Extract the [x, y] coordinate from the center of the cell holding the provided text.  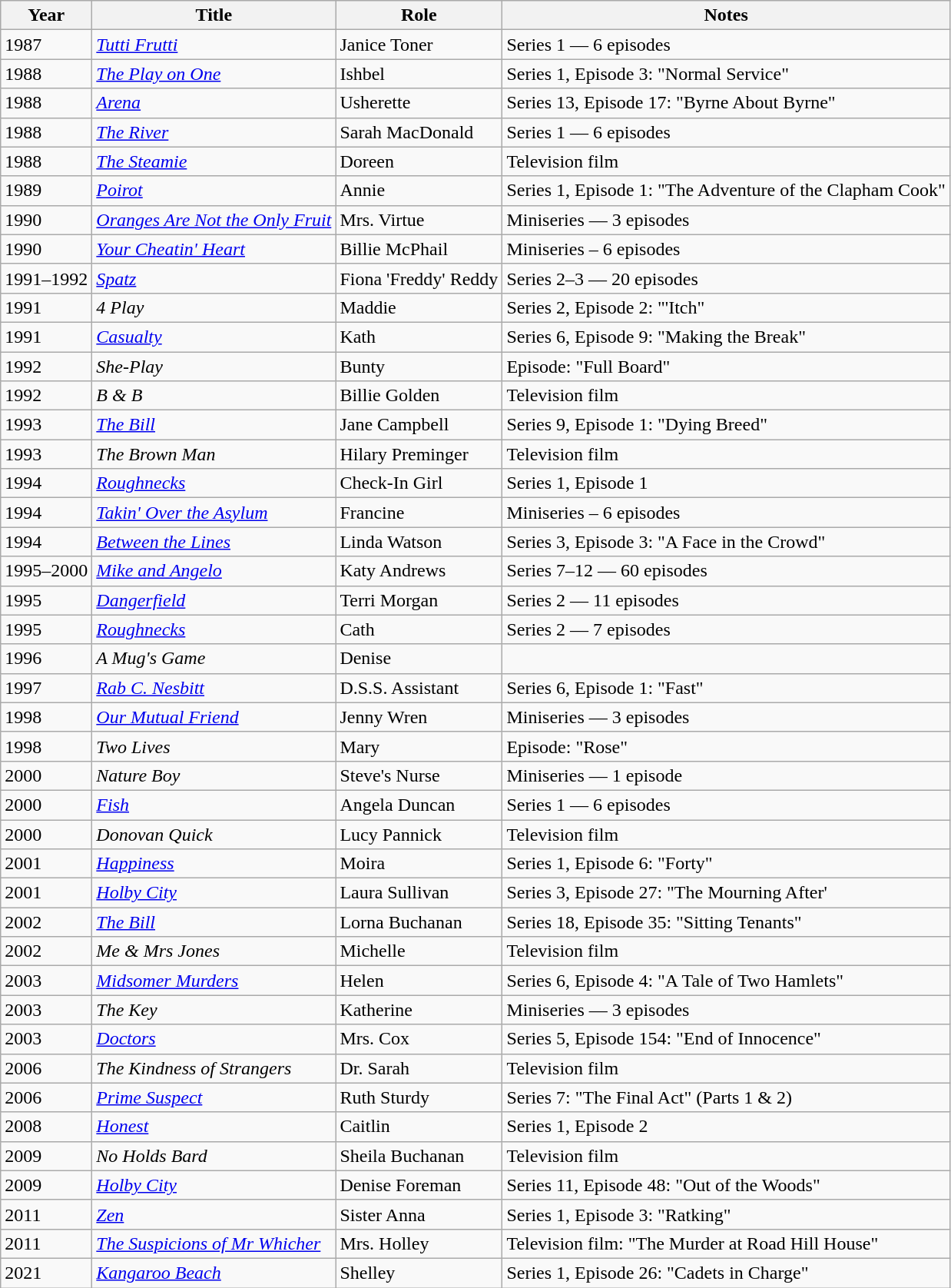
Dangerfield [214, 600]
Title [214, 15]
Donovan Quick [214, 834]
The Suspicions of Mr Whicher [214, 1243]
D.S.S. Assistant [419, 688]
She-Play [214, 367]
Ruth Sturdy [419, 1097]
Lucy Pannick [419, 834]
Series 2, Episode 2: "'Itch" [727, 307]
Maddie [419, 307]
Series 1, Episode 1: "The Adventure of the Clapham Cook" [727, 191]
Our Mutual Friend [214, 717]
Takin' Over the Asylum [214, 513]
Doreen [419, 161]
Michelle [419, 951]
Mrs. Virtue [419, 220]
Cath [419, 629]
Sister Anna [419, 1214]
Series 1, Episode 3: "Normal Service" [727, 74]
1997 [46, 688]
Series 1, Episode 2 [727, 1127]
Oranges Are Not the Only Fruit [214, 220]
Series 3, Episode 27: "The Mourning After' [727, 893]
The Brown Man [214, 454]
Tutti Frutti [214, 45]
B & B [214, 396]
Nature Boy [214, 775]
Spatz [214, 278]
Prime Suspect [214, 1097]
Caitlin [419, 1127]
1989 [46, 191]
1987 [46, 45]
Billie McPhail [419, 249]
Series 1, Episode 26: "Cadets in Charge" [727, 1273]
Me & Mrs Jones [214, 951]
Series 11, Episode 48: "Out of the Woods" [727, 1185]
Katherine [419, 1010]
The Play on One [214, 74]
Series 2–3 — 20 episodes [727, 278]
Notes [727, 15]
Rab C. Nesbitt [214, 688]
Katy Andrews [419, 571]
Series 1, Episode 6: "Forty" [727, 864]
Arena [214, 103]
Annie [419, 191]
The Kindness of Strangers [214, 1068]
Series 7–12 — 60 episodes [727, 571]
Episode: "Full Board" [727, 367]
Series 1, Episode 1 [727, 483]
Mrs. Cox [419, 1039]
Year [46, 15]
Kath [419, 337]
Moira [419, 864]
Series 1, Episode 3: "Ratking" [727, 1214]
Helen [419, 981]
Denise Foreman [419, 1185]
Role [419, 15]
Steve's Nurse [419, 775]
Casualty [214, 337]
No Holds Bard [214, 1156]
Miniseries — 1 episode [727, 775]
Series 6, Episode 4: "A Tale of Two Hamlets" [727, 981]
Francine [419, 513]
Mike and Angelo [214, 571]
Usherette [419, 103]
Happiness [214, 864]
Series 6, Episode 1: "Fast" [727, 688]
2021 [46, 1273]
Between the Lines [214, 542]
1996 [46, 659]
Angela Duncan [419, 805]
Terri Morgan [419, 600]
Ishbel [419, 74]
Series 2 — 7 episodes [727, 629]
Two Lives [214, 746]
Doctors [214, 1039]
2008 [46, 1127]
Check-In Girl [419, 483]
Laura Sullivan [419, 893]
Series 7: "The Final Act" (Parts 1 & 2) [727, 1097]
Fiona 'Freddy' Reddy [419, 278]
The Key [214, 1010]
Midsomer Murders [214, 981]
Episode: "Rose" [727, 746]
Hilary Preminger [419, 454]
Series 13, Episode 17: "Byrne About Byrne" [727, 103]
Series 3, Episode 3: "A Face in the Crowd" [727, 542]
Fish [214, 805]
Sarah MacDonald [419, 132]
Sheila Buchanan [419, 1156]
Poirot [214, 191]
Jane Campbell [419, 425]
Zen [214, 1214]
Bunty [419, 367]
Kangaroo Beach [214, 1273]
Series 18, Episode 35: "Sitting Tenants" [727, 922]
Lorna Buchanan [419, 922]
Jenny Wren [419, 717]
1991–1992 [46, 278]
Honest [214, 1127]
The River [214, 132]
Television film: "The Murder at Road Hill House" [727, 1243]
Billie Golden [419, 396]
Denise [419, 659]
Dr. Sarah [419, 1068]
Series 6, Episode 9: "Making the Break" [727, 337]
Mrs. Holley [419, 1243]
A Mug's Game [214, 659]
4 Play [214, 307]
Linda Watson [419, 542]
Shelley [419, 1273]
1995–2000 [46, 571]
The Steamie [214, 161]
Your Cheatin' Heart [214, 249]
Series 2 — 11 episodes [727, 600]
Series 9, Episode 1: "Dying Breed" [727, 425]
Series 5, Episode 154: "End of Innocence" [727, 1039]
Mary [419, 746]
Janice Toner [419, 45]
